Search for the cell housing the specified text and yield its (x, y) center coordinate. 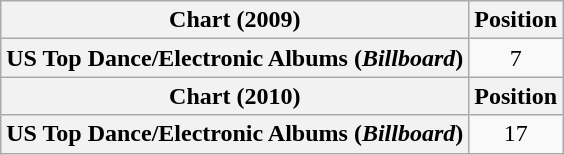
Chart (2010) (235, 96)
17 (516, 134)
7 (516, 58)
Chart (2009) (235, 20)
